Provide the [X, Y] coordinate of the cell's center where the given text is located.  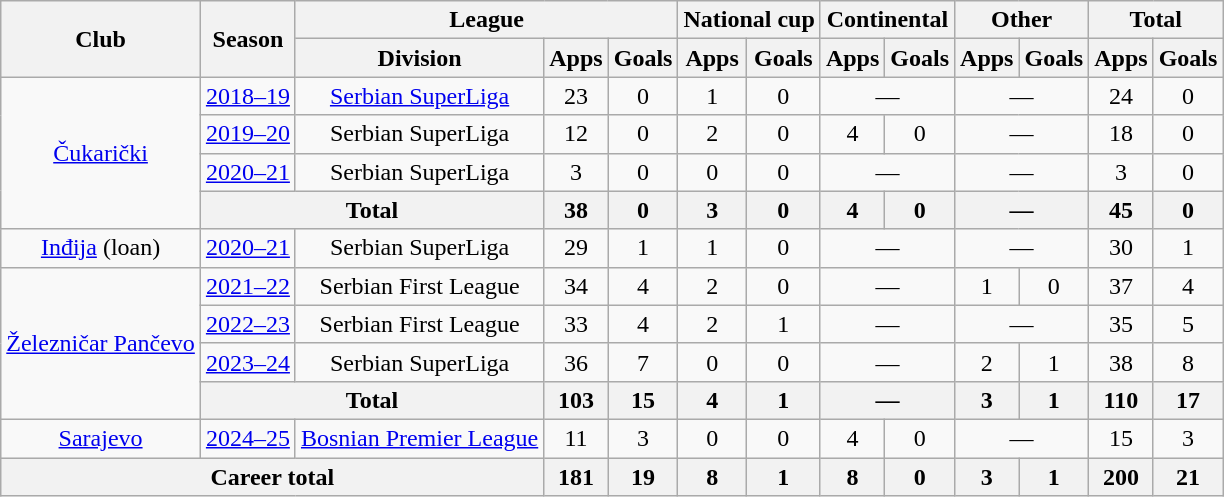
Career total [272, 477]
2018–19 [248, 96]
Bosnian Premier League [419, 438]
33 [576, 324]
League [486, 20]
12 [576, 134]
2024–25 [248, 438]
19 [643, 477]
35 [1121, 324]
7 [643, 362]
30 [1121, 248]
18 [1121, 134]
Železničar Pančevo [101, 343]
Other [1022, 20]
23 [576, 96]
Čukarički [101, 153]
5 [1188, 324]
110 [1121, 400]
37 [1121, 286]
29 [576, 248]
Division [419, 58]
200 [1121, 477]
21 [1188, 477]
Club [101, 39]
11 [576, 438]
36 [576, 362]
National cup [749, 20]
2019–20 [248, 134]
103 [576, 400]
181 [576, 477]
17 [1188, 400]
Season [248, 39]
24 [1121, 96]
2023–24 [248, 362]
34 [576, 286]
Continental [887, 20]
2022–23 [248, 324]
2021–22 [248, 286]
Inđija (loan) [101, 248]
Sarajevo [101, 438]
45 [1121, 210]
